Determine the [x, y] coordinate at the center of the cell enclosing the given text.  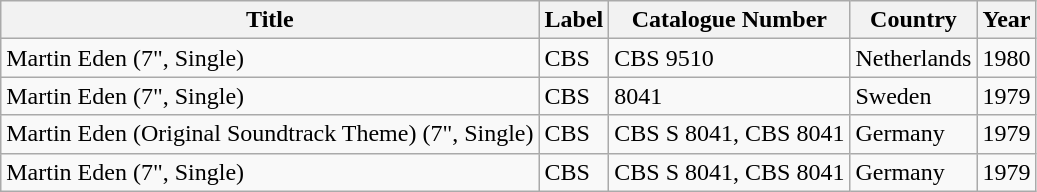
Netherlands [914, 58]
Martin Eden (Original Soundtrack Theme) (7", Single) [270, 134]
Catalogue Number [730, 20]
1980 [1006, 58]
Year [1006, 20]
Label [574, 20]
Sweden [914, 96]
8041 [730, 96]
Title [270, 20]
CBS 9510 [730, 58]
Country [914, 20]
